Determine the [X, Y] coordinate at the center of the cell enclosing the given text.  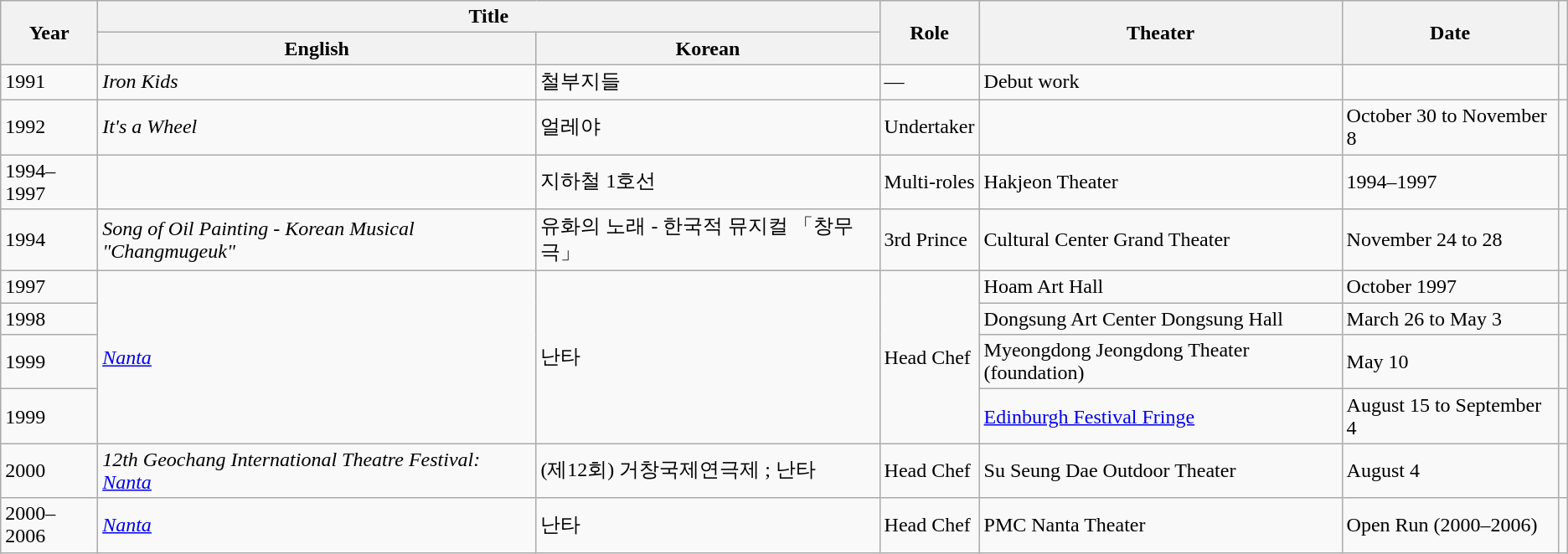
3rd Prince [930, 240]
유화의 노래 - 한국적 뮤지컬 「창무극」 [708, 240]
March 26 to May 3 [1450, 319]
Hoam Art Hall [1161, 287]
Myeongdong Jeongdong Theater (foundation) [1161, 362]
Korean [708, 49]
지하철 1호선 [708, 181]
Title [489, 17]
12th Geochang International Theatre Festival: Nanta [317, 470]
Iron Kids [317, 82]
1998 [49, 319]
Theater [1161, 33]
Debut work [1161, 82]
English [317, 49]
Dongsung Art Center Dongsung Hall [1161, 319]
August 15 to September 4 [1450, 417]
2000 [49, 470]
Year [49, 33]
May 10 [1450, 362]
1994 [49, 240]
Hakjeon Theater [1161, 181]
Role [930, 33]
It's a Wheel [317, 127]
Open Run (2000–2006) [1450, 526]
Song of Oil Painting - Korean Musical "Changmugeuk" [317, 240]
Su Seung Dae Outdoor Theater [1161, 470]
2000–2006 [49, 526]
Date [1450, 33]
October 1997 [1450, 287]
철부지들 [708, 82]
1991 [49, 82]
얼레야 [708, 127]
— [930, 82]
(제12회) 거창국제연극제 ; 난타 [708, 470]
Undertaker [930, 127]
PMC Nanta Theater [1161, 526]
Multi-roles [930, 181]
1992 [49, 127]
November 24 to 28 [1450, 240]
Cultural Center Grand Theater [1161, 240]
August 4 [1450, 470]
Edinburgh Festival Fringe [1161, 417]
1997 [49, 287]
October 30 to November 8 [1450, 127]
